Return [X, Y] of the center of cell containing provided text 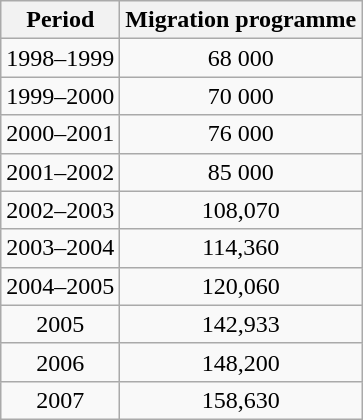
2001–2002 [60, 172]
2004–2005 [60, 286]
Period [60, 20]
68 000 [241, 58]
2003–2004 [60, 248]
2002–2003 [60, 210]
2000–2001 [60, 134]
114,360 [241, 248]
1998–1999 [60, 58]
108,070 [241, 210]
142,933 [241, 324]
70 000 [241, 96]
2005 [60, 324]
76 000 [241, 134]
158,630 [241, 400]
2007 [60, 400]
85 000 [241, 172]
Migration programme [241, 20]
1999–2000 [60, 96]
120,060 [241, 286]
148,200 [241, 362]
2006 [60, 362]
